Identify which cell holds the provided text, then report its [X, Y] central coordinate. 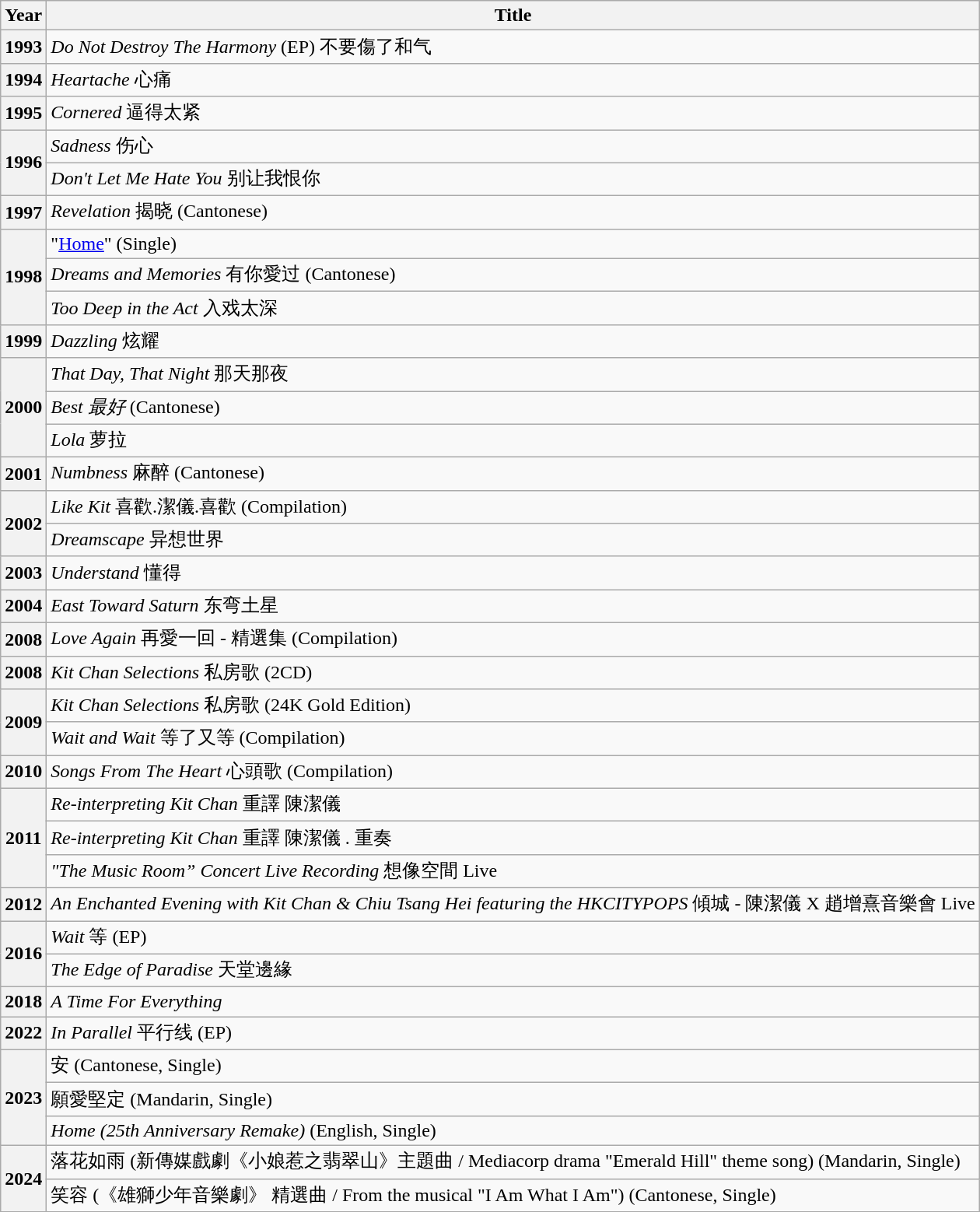
Lola 萝拉 [513, 440]
Re-interpreting Kit Chan 重譯 陳潔儀 [513, 804]
2023 [23, 1097]
2012 [23, 904]
1993 [23, 47]
Year [23, 16]
1996 [23, 162]
Title [513, 16]
Home (25th Anniversary Remake) (English, Single) [513, 1130]
Numbness 麻醉 (Cantonese) [513, 475]
2018 [23, 1002]
Kit Chan Selections 私房歌 (24K Gold Edition) [513, 706]
Revelation 揭晓 (Cantonese) [513, 213]
2003 [23, 573]
Kit Chan Selections 私房歌 (2CD) [513, 672]
1998 [23, 277]
2009 [23, 722]
Sadness 伤心 [513, 146]
笑容 (《雄獅少年音樂劇》 精選曲 / From the musical "I Am What I Am") (Cantonese, Single) [513, 1195]
1994 [23, 79]
Like Kit 喜歡.潔儀.喜歡 (Compilation) [513, 507]
Re-interpreting Kit Chan 重譯 陳潔儀 . 重奏 [513, 839]
Dreams and Memories 有你愛过 (Cantonese) [513, 275]
Wait and Wait 等了又等 (Compilation) [513, 739]
Songs From The Heart 心頭歌 (Compilation) [513, 772]
"Home" (Single) [513, 243]
Dazzling 炫耀 [513, 341]
2001 [23, 475]
2024 [23, 1178]
Too Deep in the Act 入戏太深 [513, 308]
"The Music Room” Concert Live Recording 想像空間 Live [513, 871]
1995 [23, 114]
2004 [23, 607]
1999 [23, 341]
2011 [23, 838]
In Parallel 平行线 (EP) [513, 1033]
2022 [23, 1033]
Dreamscape 异想世界 [513, 540]
Love Again 再愛一回 - 精選集 (Compilation) [513, 639]
Cornered 逼得太紧 [513, 114]
Best 最好 (Cantonese) [513, 408]
安 (Cantonese, Single) [513, 1066]
2002 [23, 523]
East Toward Saturn 东弯土星 [513, 607]
1997 [23, 213]
That Day, That Night 那天那夜 [513, 375]
Don't Let Me Hate You 别让我恨你 [513, 179]
Do Not Destroy The Harmony (EP) 不要傷了和气 [513, 47]
Heartache 心痛 [513, 79]
2000 [23, 408]
The Edge of Paradise 天堂邊緣 [513, 971]
An Enchanted Evening with Kit Chan & Chiu Tsang Hei featuring the HKCITYPOPS 傾城 - 陳潔儀 X 趙增熹音樂會 Live [513, 904]
2010 [23, 772]
落花如雨 (新傳媒戲劇《小娘惹之翡翠山》主題曲 / Mediacorp drama "Emerald Hill" theme song) (Mandarin, Single) [513, 1162]
A Time For Everything [513, 1002]
2016 [23, 954]
願愛堅定 (Mandarin, Single) [513, 1100]
Wait 等 (EP) [513, 938]
Understand 懂得 [513, 573]
